Pinpoint the cell where the given text exists, returning its [x, y] midpoint coordinate. 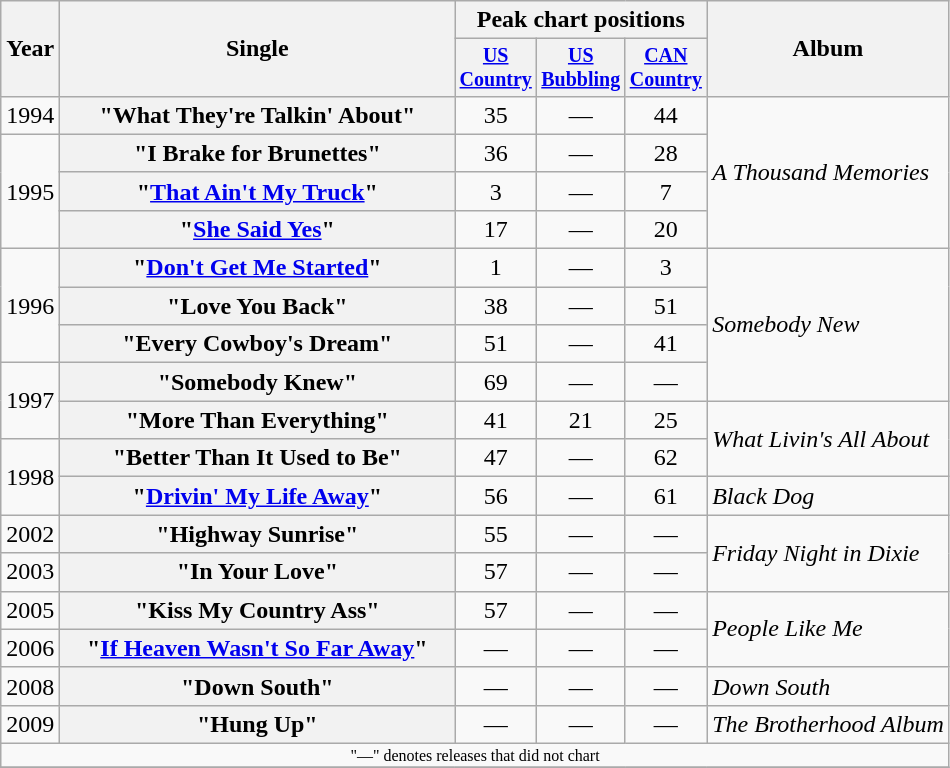
36 [496, 153]
"Don't Get Me Started" [258, 268]
"Somebody Knew" [258, 382]
A Thousand Memories [828, 172]
"Highway Sunrise" [258, 534]
What Livin's All About [828, 439]
"In Your Love" [258, 572]
1997 [30, 401]
17 [496, 229]
2006 [30, 648]
Single [258, 49]
1995 [30, 191]
2008 [30, 686]
1994 [30, 115]
56 [496, 496]
62 [666, 458]
Album [828, 49]
"If Heaven Wasn't So Far Away" [258, 648]
44 [666, 115]
"Down South" [258, 686]
"I Brake for Brunettes" [258, 153]
Somebody New [828, 325]
Year [30, 49]
55 [496, 534]
The Brotherhood Album [828, 724]
Peak chart positions [581, 20]
"Drivin' My Life Away" [258, 496]
1998 [30, 477]
"She Said Yes" [258, 229]
20 [666, 229]
1 [496, 268]
21 [581, 420]
35 [496, 115]
2009 [30, 724]
"Love You Back" [258, 306]
61 [666, 496]
47 [496, 458]
2003 [30, 572]
"Hung Up" [258, 724]
People Like Me [828, 629]
28 [666, 153]
"—" denotes releases that did not chart [476, 755]
"That Ain't My Truck" [258, 191]
1996 [30, 306]
US Bubbling [581, 68]
"Every Cowboy's Dream" [258, 344]
US Country [496, 68]
"Better Than It Used to Be" [258, 458]
38 [496, 306]
CAN Country [666, 68]
25 [666, 420]
Black Dog [828, 496]
"What They're Talkin' About" [258, 115]
2002 [30, 534]
Friday Night in Dixie [828, 553]
"Kiss My Country Ass" [258, 610]
2005 [30, 610]
Down South [828, 686]
69 [496, 382]
"More Than Everything" [258, 420]
7 [666, 191]
